Identify which cell holds the provided text, then report its [X, Y] central coordinate. 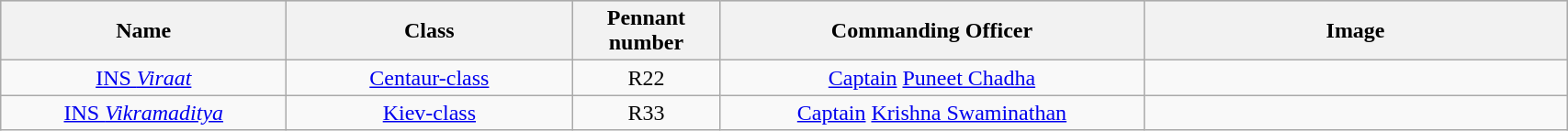
Centaur-class [430, 78]
R33 [647, 113]
Captain Krishna Swaminathan [931, 113]
Name [143, 31]
Commanding Officer [931, 31]
INS Viraat [143, 78]
R22 [647, 78]
Captain Puneet Chadha [931, 78]
Pennant number [647, 31]
Kiev-class [430, 113]
Image [1356, 31]
Class [430, 31]
INS Vikramaditya [143, 113]
